Return [x, y] of the center of cell containing provided text 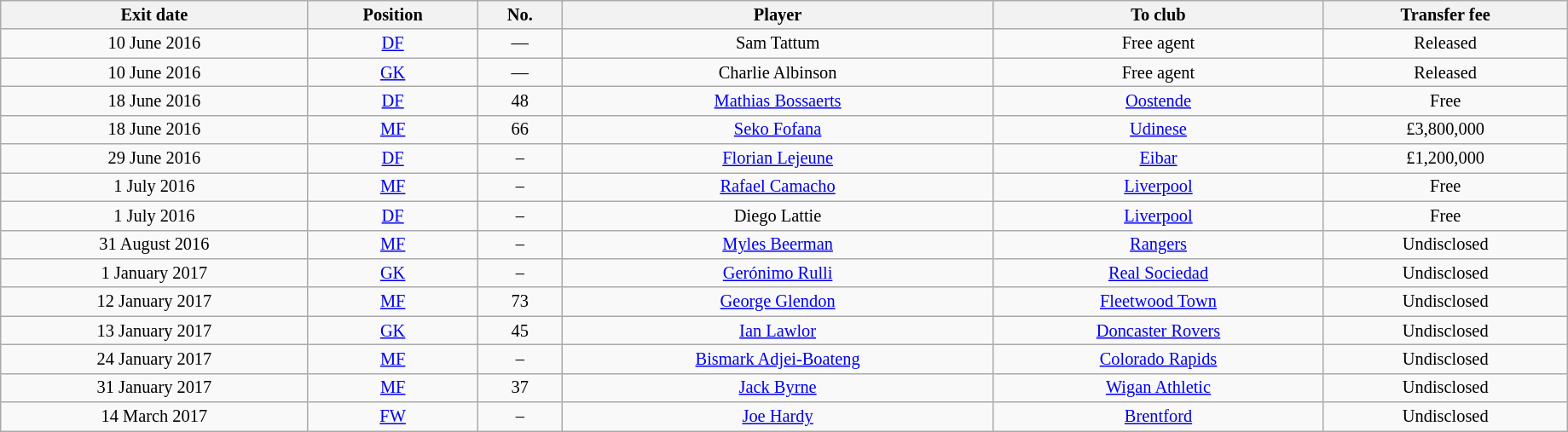
37 [520, 388]
Rangers [1158, 245]
Exit date [154, 14]
Sam Tattum [778, 43]
31 August 2016 [154, 245]
Position [392, 14]
Rafael Camacho [778, 187]
£1,200,000 [1445, 158]
Eibar [1158, 158]
14 March 2017 [154, 417]
31 January 2017 [154, 388]
George Glendon [778, 302]
24 January 2017 [154, 359]
Myles Beerman [778, 245]
Gerónimo Rulli [778, 273]
Colorado Rapids [1158, 359]
13 January 2017 [154, 331]
Charlie Albinson [778, 72]
To club [1158, 14]
Real Sociedad [1158, 273]
Transfer fee [1445, 14]
Doncaster Rovers [1158, 331]
Brentford [1158, 417]
Mathias Bossaerts [778, 101]
Wigan Athletic [1158, 388]
1 January 2017 [154, 273]
Bismark Adjei-Boateng [778, 359]
Ian Lawlor [778, 331]
Joe Hardy [778, 417]
FW [392, 417]
Jack Byrne [778, 388]
48 [520, 101]
Fleetwood Town [1158, 302]
£3,800,000 [1445, 130]
66 [520, 130]
Seko Fofana [778, 130]
Florian Lejeune [778, 158]
Udinese [1158, 130]
12 January 2017 [154, 302]
Diego Lattie [778, 216]
No. [520, 14]
Oostende [1158, 101]
29 June 2016 [154, 158]
73 [520, 302]
Player [778, 14]
45 [520, 331]
